Extract the [X, Y] coordinate from the center of the cell holding the provided text.  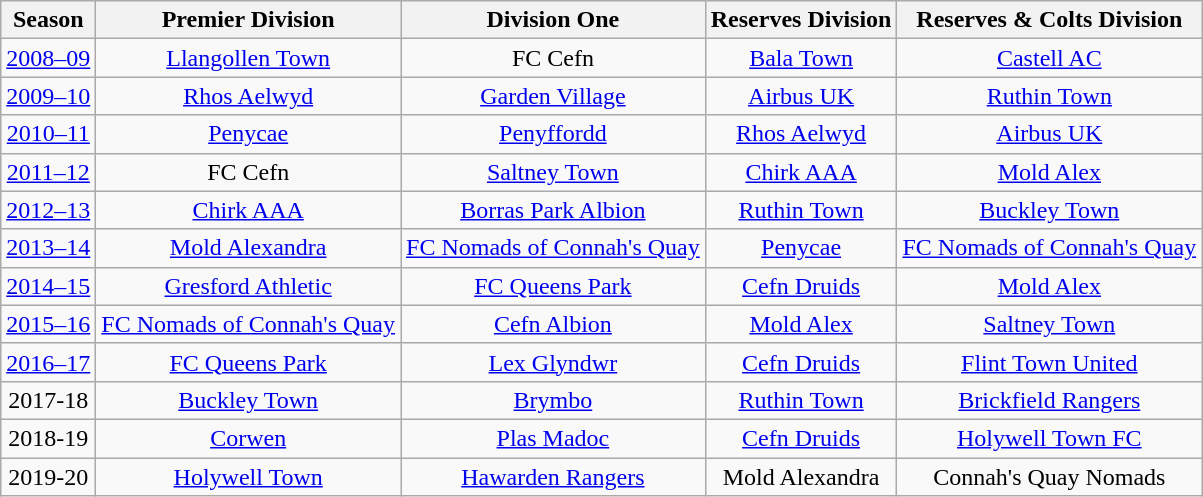
Castell AC [1050, 58]
Llangollen Town [248, 58]
2010–11 [48, 134]
2019-20 [48, 477]
Holywell Town FC [1050, 438]
2011–12 [48, 172]
2013–14 [48, 248]
Division One [554, 20]
Reserves Division [801, 20]
Hawarden Rangers [554, 477]
2018-19 [48, 438]
Bala Town [801, 58]
2016–17 [48, 362]
Connah's Quay Nomads [1050, 477]
Premier Division [248, 20]
Borras Park Albion [554, 210]
Reserves & Colts Division [1050, 20]
2014–15 [48, 286]
2012–13 [48, 210]
Garden Village [554, 96]
Plas Madoc [554, 438]
Cefn Albion [554, 324]
Lex Glyndwr [554, 362]
Brymbo [554, 400]
Flint Town United [1050, 362]
2017-18 [48, 400]
2015–16 [48, 324]
Gresford Athletic [248, 286]
2008–09 [48, 58]
Penyffordd [554, 134]
Holywell Town [248, 477]
Season [48, 20]
2009–10 [48, 96]
Brickfield Rangers [1050, 400]
Corwen [248, 438]
